Return the [X, Y] coordinate for the center point of the cell that contains the specified text.  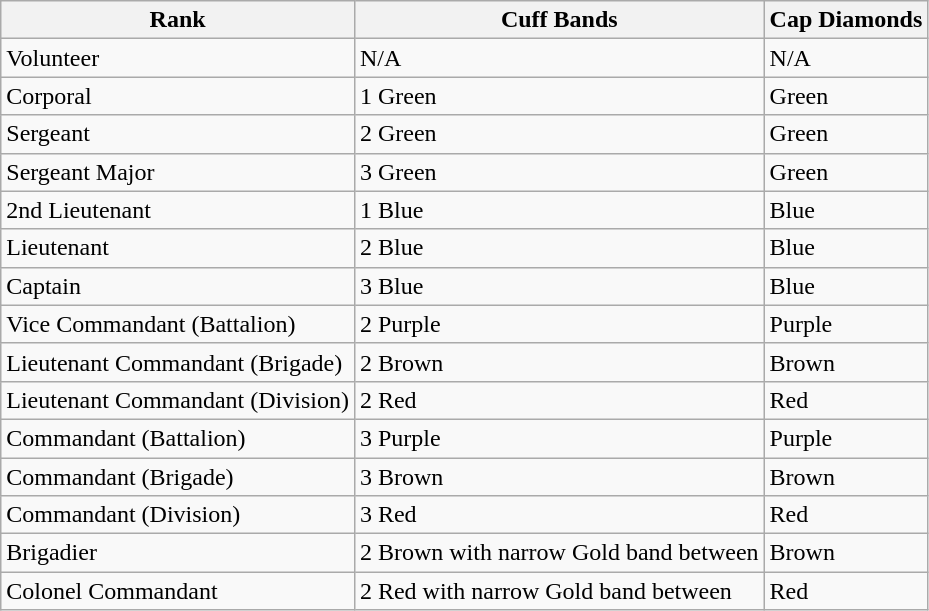
Cap Diamonds [846, 20]
3 Brown [559, 477]
Sergeant Major [178, 172]
2 Blue [559, 248]
Captain [178, 286]
2nd Lieutenant [178, 210]
3 Blue [559, 286]
Commandant (Brigade) [178, 477]
Commandant (Battalion) [178, 438]
Lieutenant [178, 248]
Rank [178, 20]
3 Red [559, 515]
Lieutenant Commandant (Brigade) [178, 362]
2 Brown [559, 362]
1 Blue [559, 210]
2 Purple [559, 324]
2 Green [559, 134]
3 Purple [559, 438]
Colonel Commandant [178, 591]
2 Red with narrow Gold band between [559, 591]
Brigadier [178, 553]
Commandant (Division) [178, 515]
Sergeant [178, 134]
3 Green [559, 172]
Cuff Bands [559, 20]
Corporal [178, 96]
Volunteer [178, 58]
Vice Commandant (Battalion) [178, 324]
Lieutenant Commandant (Division) [178, 400]
2 Red [559, 400]
2 Brown with narrow Gold band between [559, 553]
1 Green [559, 96]
